From the cell containing the given text, extract its center point as [X, Y] coordinate. 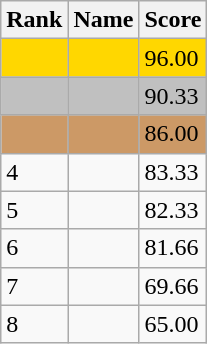
Score [173, 20]
8 [34, 324]
4 [34, 172]
6 [34, 248]
96.00 [173, 58]
Rank [34, 20]
90.33 [173, 96]
69.66 [173, 286]
82.33 [173, 210]
5 [34, 210]
86.00 [173, 134]
Name [104, 20]
7 [34, 286]
83.33 [173, 172]
65.00 [173, 324]
81.66 [173, 248]
